Identify which cell holds the provided text, then report its (X, Y) central coordinate. 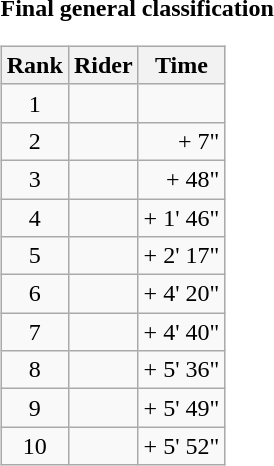
Rider (103, 65)
+ 5' 49" (182, 408)
3 (34, 179)
+ 2' 17" (182, 256)
6 (34, 294)
1 (34, 103)
7 (34, 332)
+ 4' 40" (182, 332)
10 (34, 446)
+ 4' 20" (182, 294)
Time (182, 65)
+ 7" (182, 141)
+ 5' 36" (182, 370)
+ 48" (182, 179)
2 (34, 141)
+ 1' 46" (182, 217)
+ 5' 52" (182, 446)
9 (34, 408)
8 (34, 370)
5 (34, 256)
Rank (34, 65)
4 (34, 217)
